Scan for the cell matching the given text and deliver its [x, y] coordinate at center. 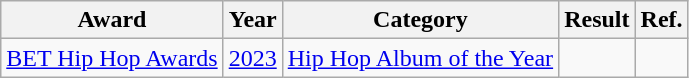
Category [420, 20]
Year [252, 20]
2023 [252, 58]
Result [597, 20]
Hip Hop Album of the Year [420, 58]
BET Hip Hop Awards [112, 58]
Award [112, 20]
Ref. [662, 20]
